Locate the cell with the specified text and output its [x, y] center coordinate. 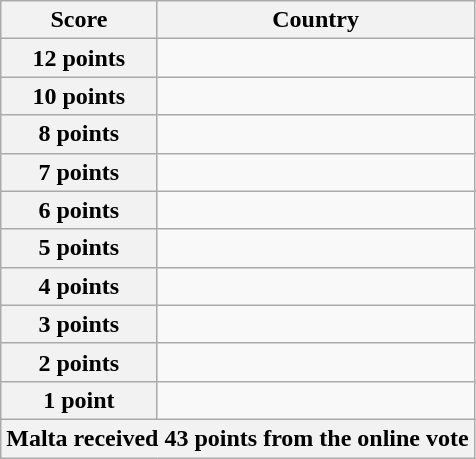
Malta received 43 points from the online vote [238, 438]
3 points [79, 324]
1 point [79, 400]
8 points [79, 134]
7 points [79, 172]
10 points [79, 96]
5 points [79, 248]
Score [79, 20]
6 points [79, 210]
4 points [79, 286]
Country [316, 20]
12 points [79, 58]
2 points [79, 362]
